Provide the [X, Y] coordinate of the cell's center where the given text is located.  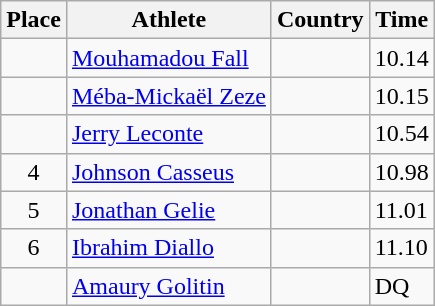
Amaury Golitin [168, 286]
6 [34, 248]
Ibrahim Diallo [168, 248]
10.15 [402, 96]
10.14 [402, 58]
Time [402, 20]
10.54 [402, 134]
Country [320, 20]
Johnson Casseus [168, 172]
10.98 [402, 172]
Jerry Leconte [168, 134]
11.01 [402, 210]
Mouhamadou Fall [168, 58]
5 [34, 210]
DQ [402, 286]
4 [34, 172]
Athlete [168, 20]
Méba-Mickaël Zeze [168, 96]
Jonathan Gelie [168, 210]
11.10 [402, 248]
Place [34, 20]
